Return the (X, Y) coordinate for the center point of the cell that contains the specified text.  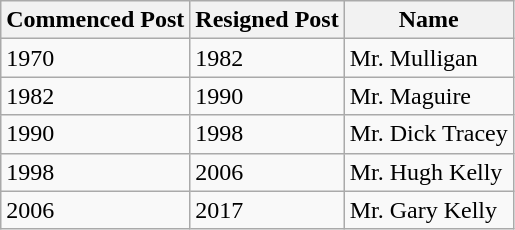
Name (428, 20)
Commenced Post (96, 20)
Mr. Gary Kelly (428, 210)
Mr. Maguire (428, 96)
2017 (267, 210)
1970 (96, 58)
Resigned Post (267, 20)
Mr. Mulligan (428, 58)
Mr. Dick Tracey (428, 134)
Mr. Hugh Kelly (428, 172)
